Scan for the cell matching the given text and deliver its (X, Y) coordinate at center. 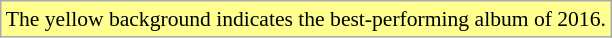
The yellow background indicates the best-performing album of 2016. (306, 19)
